Scan for the cell matching the given text and deliver its (X, Y) coordinate at center. 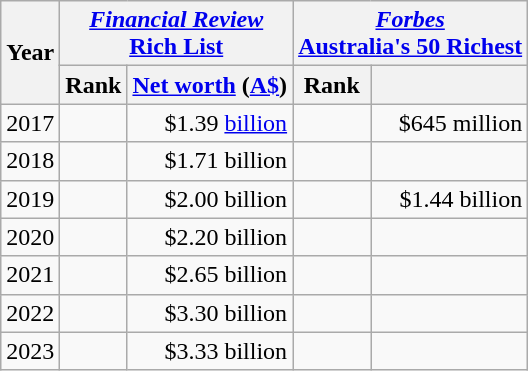
$1.44 billion (450, 199)
2022 (30, 313)
$1.71 billion (210, 161)
2019 (30, 199)
2020 (30, 237)
2023 (30, 351)
$3.33 billion (210, 351)
$2.65 billion (210, 275)
$645 million (450, 123)
$2.20 billion (210, 237)
Net worth (A$) (210, 85)
Financial ReviewRich List (176, 34)
2021 (30, 275)
$2.00 billion (210, 199)
Year (30, 52)
$3.30 billion (210, 313)
2018 (30, 161)
ForbesAustralia's 50 Richest (410, 34)
2017 (30, 123)
$1.39 billion (210, 123)
